Search for the cell housing the specified text and yield its [x, y] center coordinate. 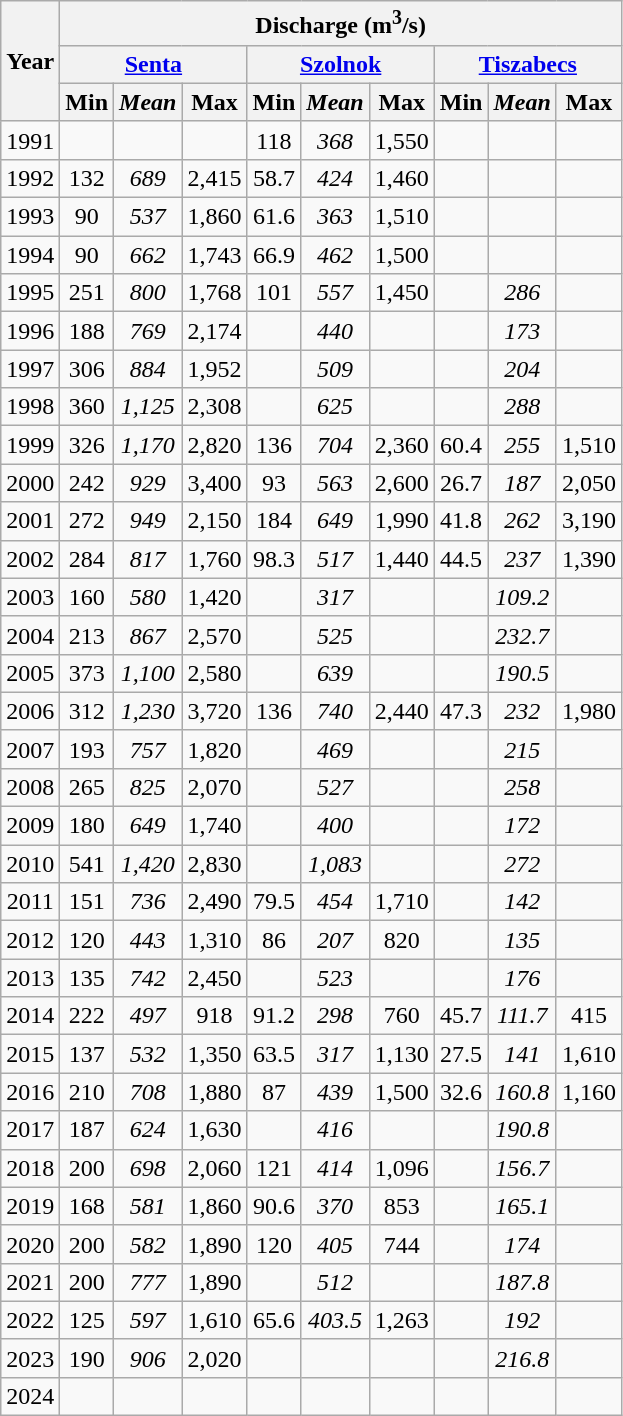
2001 [30, 521]
2009 [30, 826]
111.7 [522, 1016]
443 [148, 940]
415 [588, 1016]
173 [522, 331]
906 [148, 1358]
2,580 [214, 673]
2,570 [214, 635]
284 [87, 559]
416 [335, 1130]
1,130 [402, 1054]
2023 [30, 1358]
87 [274, 1092]
47.3 [461, 711]
2004 [30, 635]
509 [335, 369]
1998 [30, 407]
65.6 [274, 1320]
2005 [30, 673]
91.2 [274, 1016]
1,710 [402, 902]
109.2 [522, 597]
523 [335, 978]
86 [274, 940]
884 [148, 369]
222 [87, 1016]
2016 [30, 1092]
2019 [30, 1206]
242 [87, 483]
368 [335, 140]
2,450 [214, 978]
742 [148, 978]
184 [274, 521]
2002 [30, 559]
165.1 [522, 1206]
624 [148, 1130]
44.5 [461, 559]
2,070 [214, 787]
512 [335, 1282]
1,740 [214, 826]
237 [522, 559]
1993 [30, 217]
101 [274, 293]
192 [522, 1320]
929 [148, 483]
1,125 [148, 407]
2,600 [402, 483]
Senta [154, 64]
1,880 [214, 1092]
704 [335, 445]
2022 [30, 1320]
61.6 [274, 217]
918 [214, 1016]
1,100 [148, 673]
63.5 [274, 1054]
1,743 [214, 255]
1,550 [402, 140]
2018 [30, 1168]
262 [522, 521]
168 [87, 1206]
625 [335, 407]
525 [335, 635]
27.5 [461, 1054]
60.4 [461, 445]
537 [148, 217]
2,820 [214, 445]
557 [335, 293]
825 [148, 787]
2013 [30, 978]
1997 [30, 369]
190.5 [522, 673]
1,820 [214, 749]
698 [148, 1168]
360 [87, 407]
2011 [30, 902]
708 [148, 1092]
187.8 [522, 1282]
151 [87, 902]
207 [335, 940]
312 [87, 711]
190.8 [522, 1130]
141 [522, 1054]
1,390 [588, 559]
2000 [30, 483]
251 [87, 293]
215 [522, 749]
817 [148, 559]
400 [335, 826]
424 [335, 178]
2007 [30, 749]
2020 [30, 1244]
527 [335, 787]
469 [335, 749]
190 [87, 1358]
2014 [30, 1016]
2008 [30, 787]
Discharge (m3/s) [341, 24]
204 [522, 369]
66.9 [274, 255]
2,308 [214, 407]
541 [87, 864]
1,083 [335, 864]
462 [335, 255]
1,096 [402, 1168]
820 [402, 940]
439 [335, 1092]
79.5 [274, 902]
156.7 [522, 1168]
216.8 [522, 1358]
58.7 [274, 178]
3,400 [214, 483]
2,050 [588, 483]
2,440 [402, 711]
2,415 [214, 178]
174 [522, 1244]
176 [522, 978]
286 [522, 293]
740 [335, 711]
306 [87, 369]
662 [148, 255]
160 [87, 597]
98.3 [274, 559]
563 [335, 483]
2021 [30, 1282]
497 [148, 1016]
405 [335, 1244]
188 [87, 331]
Szolnok [340, 64]
2015 [30, 1054]
26.7 [461, 483]
582 [148, 1244]
137 [87, 1054]
2010 [30, 864]
1,450 [402, 293]
1,160 [588, 1092]
736 [148, 902]
744 [402, 1244]
3,190 [588, 521]
853 [402, 1206]
2006 [30, 711]
1,460 [402, 178]
160.8 [522, 1092]
2012 [30, 940]
142 [522, 902]
1992 [30, 178]
2003 [30, 597]
1994 [30, 255]
213 [87, 635]
2,360 [402, 445]
2017 [30, 1130]
232.7 [522, 635]
2,490 [214, 902]
597 [148, 1320]
581 [148, 1206]
769 [148, 331]
180 [87, 826]
1,230 [148, 711]
1995 [30, 293]
2,150 [214, 521]
1991 [30, 140]
777 [148, 1282]
532 [148, 1054]
800 [148, 293]
414 [335, 1168]
Year [30, 62]
760 [402, 1016]
232 [522, 711]
1,980 [588, 711]
93 [274, 483]
370 [335, 1206]
258 [522, 787]
32.6 [461, 1092]
403.5 [335, 1320]
265 [87, 787]
45.7 [461, 1016]
1,952 [214, 369]
1999 [30, 445]
454 [335, 902]
1,760 [214, 559]
440 [335, 331]
2,060 [214, 1168]
689 [148, 178]
1,170 [148, 445]
867 [148, 635]
363 [335, 217]
Tiszabecs [528, 64]
949 [148, 521]
210 [87, 1092]
580 [148, 597]
125 [87, 1320]
298 [335, 1016]
121 [274, 1168]
1,310 [214, 940]
517 [335, 559]
118 [274, 140]
326 [87, 445]
1,630 [214, 1130]
90.6 [274, 1206]
2024 [30, 1396]
1996 [30, 331]
3,720 [214, 711]
639 [335, 673]
2,830 [214, 864]
1,440 [402, 559]
2,174 [214, 331]
1,768 [214, 293]
172 [522, 826]
373 [87, 673]
1,350 [214, 1054]
757 [148, 749]
1,990 [402, 521]
255 [522, 445]
193 [87, 749]
2,020 [214, 1358]
41.8 [461, 521]
288 [522, 407]
132 [87, 178]
1,263 [402, 1320]
